Find where the given text appears and provide that cell's center as [x, y] coordinate. 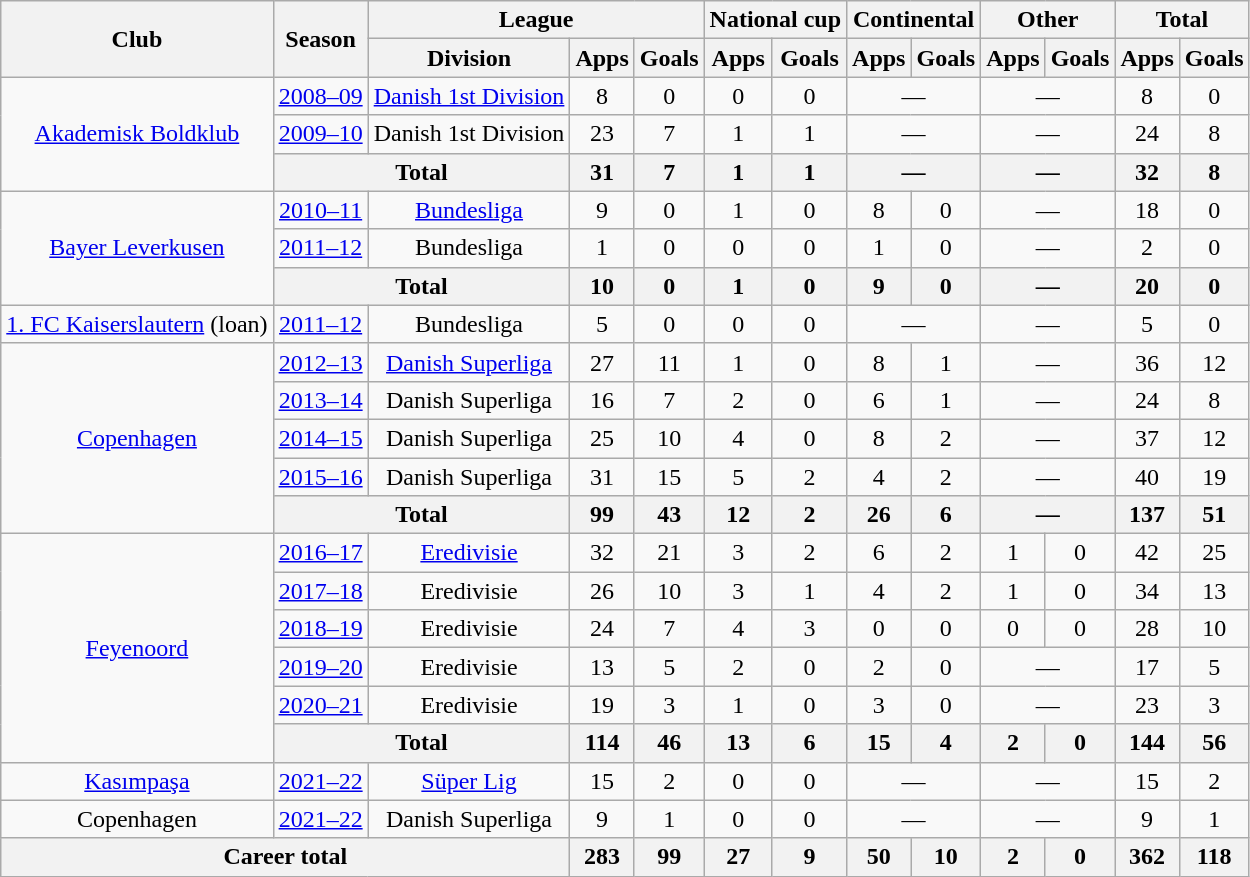
2020–21 [320, 705]
114 [602, 743]
144 [1147, 743]
Kasımpaşa [137, 781]
National cup [775, 20]
46 [669, 743]
2009–10 [320, 134]
37 [1147, 438]
42 [1147, 553]
Other [1048, 20]
2008–09 [320, 96]
Career total [286, 857]
League [536, 20]
Süper Lig [469, 781]
2019–20 [320, 667]
11 [669, 362]
Bayer Leverkusen [137, 248]
Division [469, 58]
50 [879, 857]
137 [1147, 515]
40 [1147, 477]
Akademisk Boldklub [137, 134]
2018–19 [320, 629]
20 [1147, 286]
Season [320, 39]
1. FC Kaiserslautern (loan) [137, 324]
43 [669, 515]
2015–16 [320, 477]
118 [1214, 857]
21 [669, 553]
2016–17 [320, 553]
2017–18 [320, 591]
283 [602, 857]
Feyenoord [137, 648]
16 [602, 400]
51 [1214, 515]
28 [1147, 629]
17 [1147, 667]
36 [1147, 362]
2013–14 [320, 400]
2012–13 [320, 362]
2014–15 [320, 438]
56 [1214, 743]
Club [137, 39]
Continental [914, 20]
34 [1147, 591]
362 [1147, 857]
2010–11 [320, 210]
18 [1147, 210]
